From the cell containing the given text, extract its center point as (X, Y) coordinate. 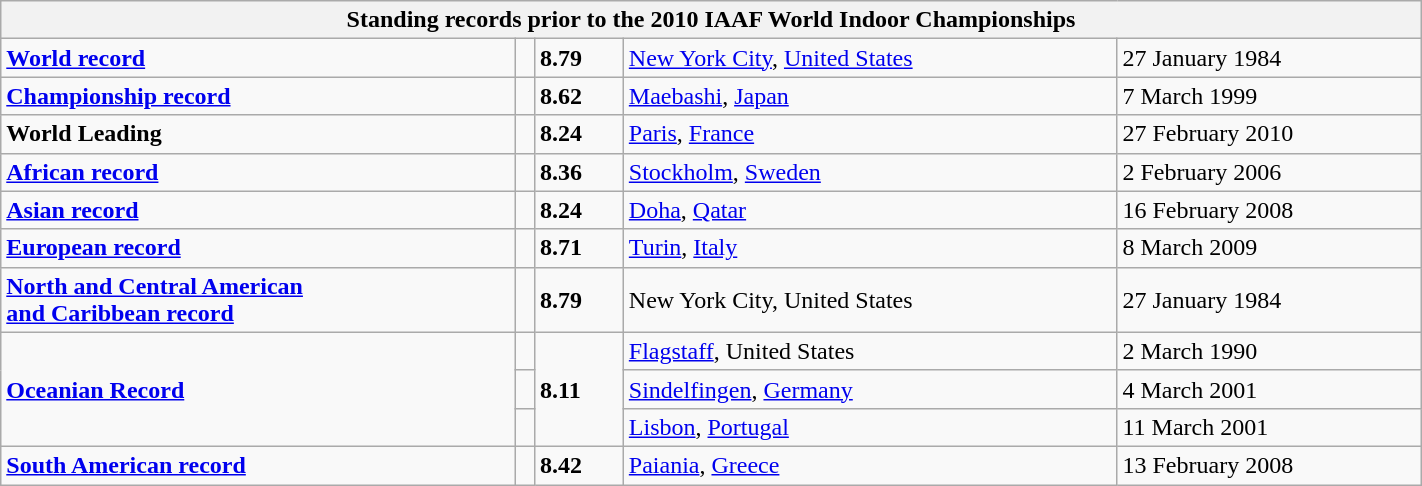
Maebashi, Japan (870, 96)
8 March 2009 (1269, 248)
Championship record (258, 96)
World record (258, 58)
Paiania, Greece (870, 465)
Flagstaff, United States (870, 351)
Doha, Qatar (870, 210)
8.42 (578, 465)
Lisbon, Portugal (870, 427)
North and Central American and Caribbean record (258, 300)
4 March 2001 (1269, 389)
Stockholm, Sweden (870, 172)
Sindelfingen, Germany (870, 389)
Asian record (258, 210)
2 February 2006 (1269, 172)
27 February 2010 (1269, 134)
8.11 (578, 389)
Standing records prior to the 2010 IAAF World Indoor Championships (711, 20)
8.36 (578, 172)
13 February 2008 (1269, 465)
11 March 2001 (1269, 427)
European record (258, 248)
7 March 1999 (1269, 96)
8.62 (578, 96)
2 March 1990 (1269, 351)
8.71 (578, 248)
World Leading (258, 134)
African record (258, 172)
Turin, Italy (870, 248)
Paris, France (870, 134)
16 February 2008 (1269, 210)
Oceanian Record (258, 389)
South American record (258, 465)
